For the text-containing cell, return its midpoint in (x, y) coordinate format. 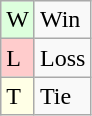
Loss (62, 58)
Win (62, 20)
T (18, 96)
Tie (62, 96)
W (18, 20)
L (18, 58)
